From the cell containing the given text, extract its center point as [X, Y] coordinate. 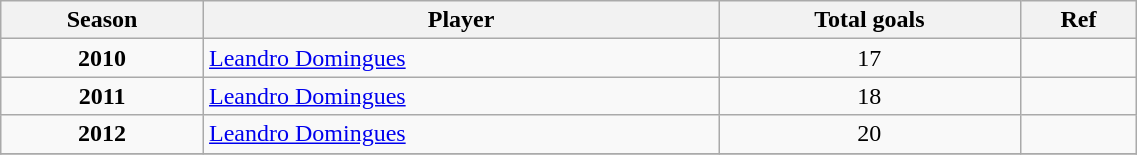
2010 [102, 58]
18 [870, 96]
20 [870, 134]
2011 [102, 96]
Season [102, 20]
Player [462, 20]
Ref [1078, 20]
Total goals [870, 20]
2012 [102, 134]
17 [870, 58]
